Output the [x, y] coordinate of the center of the cell containing the given text.  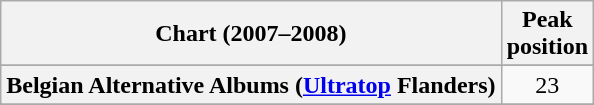
Peakposition [547, 34]
Chart (2007–2008) [251, 34]
Belgian Alternative Albums (Ultratop Flanders) [251, 85]
23 [547, 85]
